Extract the [X, Y] coordinate from the center of the cell holding the provided text.  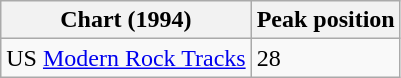
Peak position [326, 20]
Chart (1994) [126, 20]
28 [326, 58]
US Modern Rock Tracks [126, 58]
